Return the [x, y] coordinate for the center point of the cell that contains the specified text.  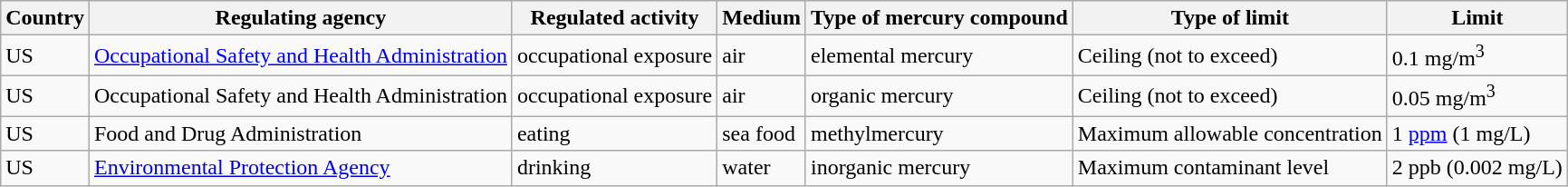
Food and Drug Administration [301, 133]
elemental mercury [938, 56]
organic mercury [938, 96]
Maximum allowable concentration [1230, 133]
Type of mercury compound [938, 18]
Limit [1477, 18]
0.05 mg/m3 [1477, 96]
inorganic mercury [938, 168]
methylmercury [938, 133]
0.1 mg/m3 [1477, 56]
Regulated activity [614, 18]
water [762, 168]
Country [45, 18]
Regulating agency [301, 18]
Environmental Protection Agency [301, 168]
sea food [762, 133]
eating [614, 133]
drinking [614, 168]
Medium [762, 18]
Maximum contaminant level [1230, 168]
1 ppm (1 mg/L) [1477, 133]
2 ppb (0.002 mg/L) [1477, 168]
Type of limit [1230, 18]
